Return [x, y] of the center of cell containing provided text 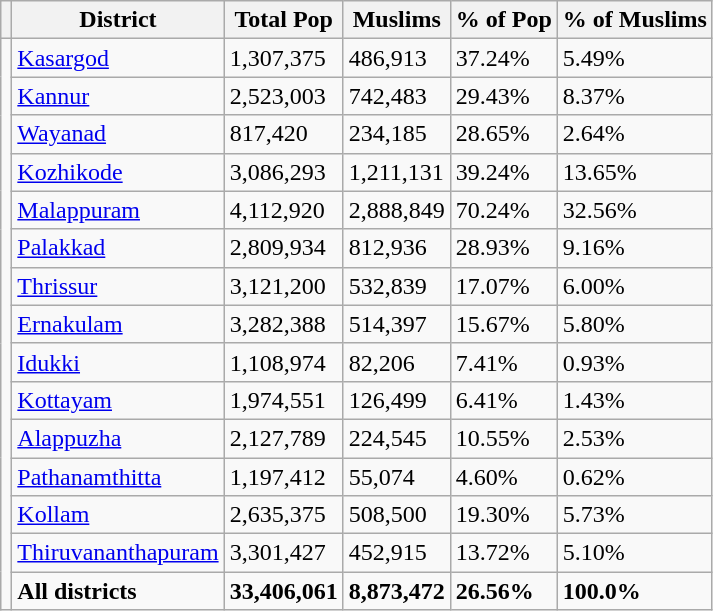
55,074 [396, 477]
10.55% [504, 438]
All districts [118, 591]
Total Pop [284, 20]
Wayanad [118, 134]
% of Pop [504, 20]
224,545 [396, 438]
452,915 [396, 553]
28.65% [504, 134]
Thiruvananthapuram [118, 553]
Idukki [118, 362]
Muslims [396, 20]
1,974,551 [284, 400]
Kasargod [118, 58]
508,500 [396, 515]
29.43% [504, 96]
3,301,427 [284, 553]
1,211,131 [396, 172]
7.41% [504, 362]
1,197,412 [284, 477]
District [118, 20]
234,185 [396, 134]
Kozhikode [118, 172]
2,635,375 [284, 515]
8.37% [634, 96]
0.62% [634, 477]
100.0% [634, 591]
1.43% [634, 400]
2.64% [634, 134]
15.67% [504, 324]
2.53% [634, 438]
19.30% [504, 515]
Thrissur [118, 286]
5.10% [634, 553]
33,406,061 [284, 591]
Palakkad [118, 248]
17.07% [504, 286]
6.41% [504, 400]
37.24% [504, 58]
2,888,849 [396, 210]
13.65% [634, 172]
26.56% [504, 591]
4,112,920 [284, 210]
Malappuram [118, 210]
Kollam [118, 515]
3,282,388 [284, 324]
2,523,003 [284, 96]
Pathanamthitta [118, 477]
532,839 [396, 286]
126,499 [396, 400]
70.24% [504, 210]
Alappuzha [118, 438]
5.73% [634, 515]
Kannur [118, 96]
Ernakulam [118, 324]
3,121,200 [284, 286]
8,873,472 [396, 591]
514,397 [396, 324]
% of Muslims [634, 20]
486,913 [396, 58]
4.60% [504, 477]
5.49% [634, 58]
6.00% [634, 286]
3,086,293 [284, 172]
0.93% [634, 362]
39.24% [504, 172]
817,420 [284, 134]
82,206 [396, 362]
2,809,934 [284, 248]
742,483 [396, 96]
1,108,974 [284, 362]
812,936 [396, 248]
5.80% [634, 324]
13.72% [504, 553]
28.93% [504, 248]
9.16% [634, 248]
2,127,789 [284, 438]
32.56% [634, 210]
1,307,375 [284, 58]
Kottayam [118, 400]
